Capture the cell that displays the provided text and extract its (x, y) central coordinate. 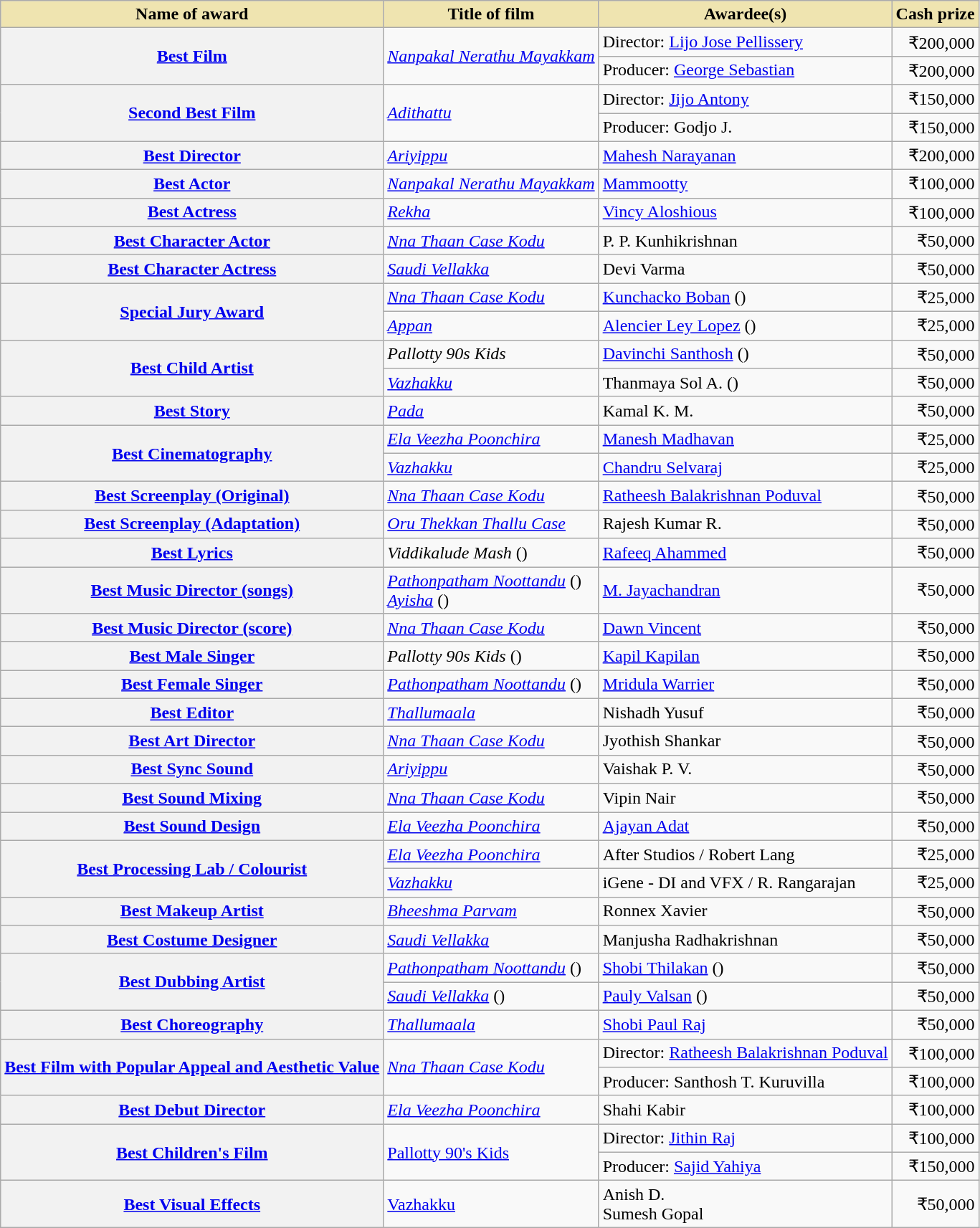
Best Editor (192, 713)
Best Choreography (192, 1024)
Kapil Kapilan (746, 656)
Best Makeup Artist (192, 911)
Second Best Film (192, 113)
Manesh Madhavan (746, 439)
After Studios / Robert Lang (746, 855)
Ajayan Adat (746, 826)
Best Actress (192, 212)
Shahi Kabir (746, 1110)
Best Sound Design (192, 826)
Best Art Director (192, 741)
Best Film with Popular Appeal and Aesthetic Value (192, 1067)
Best Film (192, 56)
Cash prize (935, 14)
Saudi Vellakka () (491, 996)
Rekha (491, 212)
Viddikalude Mash () (491, 553)
Thanmaya Sol A. () (746, 383)
Shobi Paul Raj (746, 1024)
Director: Lijo Jose Pellissery (746, 42)
Mahesh Narayanan (746, 156)
Best Children's Film (192, 1153)
Best Lyrics (192, 553)
Mridula Warrier (746, 685)
Best Sync Sound (192, 769)
Best Male Singer (192, 656)
Best Screenplay (Original) (192, 496)
Best Child Artist (192, 368)
Anish D.Sumesh Gopal (746, 1204)
Pathonpatham Noottandu ()Ayisha () (491, 589)
Best Cinematography (192, 453)
Rajesh Kumar R. (746, 524)
Alencier Ley Lopez () (746, 325)
Pallotty 90's Kids (491, 1153)
Best Music Director (songs) (192, 589)
Ronnex Xavier (746, 911)
Appan (491, 325)
Producer: Godjo J. (746, 128)
Producer: Sajid Yahiya (746, 1166)
Producer: Santhosh T. Kuruvilla (746, 1082)
Special Jury Award (192, 311)
Dawn Vincent (746, 628)
Kamal K. M. (746, 411)
Bheeshma Parvam (491, 911)
Vaishak P. V. (746, 769)
Adithattu (491, 113)
Best Character Actress (192, 269)
Producer: George Sebastian (746, 70)
iGene - DI and VFX / R. Rangarajan (746, 883)
Director: Jijo Antony (746, 99)
Best Costume Designer (192, 940)
Best Music Director (score) (192, 628)
Pauly Valsan () (746, 996)
Oru Thekkan Thallu Case (491, 524)
Pallotty 90s Kids (491, 354)
Title of film (491, 14)
Director: Ratheesh Balakrishnan Poduval (746, 1053)
Vincy Aloshious (746, 212)
Davinchi Santhosh () (746, 354)
M. Jayachandran (746, 589)
Best Story (192, 411)
Best Processing Lab / Colourist (192, 869)
Awardee(s) (746, 14)
Manjusha Radhakrishnan (746, 940)
Best Actor (192, 184)
Nishadh Yusuf (746, 713)
Chandru Selvaraj (746, 467)
Best Sound Mixing (192, 798)
Kunchacko Boban () (746, 298)
Jyothish Shankar (746, 741)
Best Debut Director (192, 1110)
Director: Jithin Raj (746, 1138)
Best Dubbing Artist (192, 982)
Vipin Nair (746, 798)
Pallotty 90s Kids () (491, 656)
P. P. Kunhikrishnan (746, 241)
Best Director (192, 156)
Rafeeq Ahammed (746, 553)
Name of award (192, 14)
Pada (491, 411)
Ratheesh Balakrishnan Poduval (746, 496)
Devi Varma (746, 269)
Best Visual Effects (192, 1204)
Shobi Thilakan () (746, 968)
Best Screenplay (Adaptation) (192, 524)
Best Character Actor (192, 241)
Best Female Singer (192, 685)
Mammootty (746, 184)
